Provide the [X, Y] coordinate of the cell's center where the given text is located.  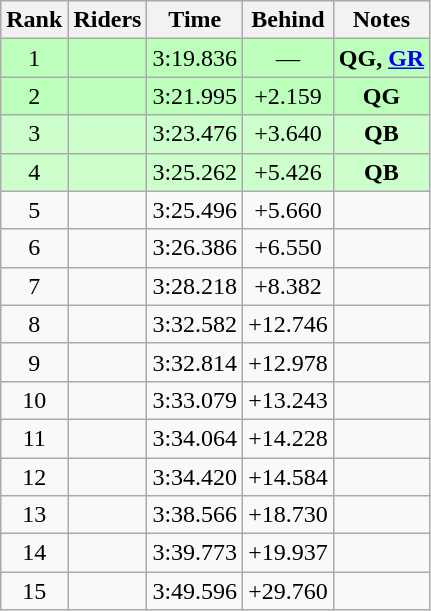
— [288, 58]
+18.730 [288, 515]
Rank [34, 20]
+13.243 [288, 400]
1 [34, 58]
9 [34, 362]
+5.660 [288, 210]
QG [381, 96]
3:49.596 [195, 591]
3:34.420 [195, 477]
+8.382 [288, 286]
3:32.814 [195, 362]
+12.978 [288, 362]
Riders [108, 20]
3 [34, 134]
+14.228 [288, 438]
+12.746 [288, 324]
3:28.218 [195, 286]
11 [34, 438]
2 [34, 96]
+6.550 [288, 248]
QG, GR [381, 58]
+2.159 [288, 96]
3:25.262 [195, 172]
+14.584 [288, 477]
13 [34, 515]
3:21.995 [195, 96]
3:26.386 [195, 248]
+5.426 [288, 172]
5 [34, 210]
3:23.476 [195, 134]
3:38.566 [195, 515]
3:25.496 [195, 210]
+3.640 [288, 134]
Behind [288, 20]
Notes [381, 20]
7 [34, 286]
3:39.773 [195, 553]
4 [34, 172]
14 [34, 553]
+19.937 [288, 553]
3:32.582 [195, 324]
3:34.064 [195, 438]
12 [34, 477]
10 [34, 400]
3:33.079 [195, 400]
6 [34, 248]
+29.760 [288, 591]
Time [195, 20]
8 [34, 324]
3:19.836 [195, 58]
15 [34, 591]
